Find where the given text appears and provide that cell's center as (X, Y) coordinate. 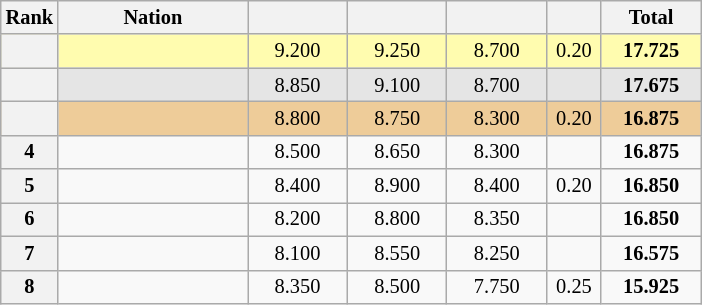
8.250 (497, 253)
8.650 (397, 152)
Nation (153, 17)
Rank (30, 17)
7 (30, 253)
7.750 (497, 287)
17.675 (651, 85)
5 (30, 186)
6 (30, 219)
8.550 (397, 253)
9.200 (298, 51)
8.850 (298, 85)
8.100 (298, 253)
15.925 (651, 287)
17.725 (651, 51)
9.250 (397, 51)
9.100 (397, 85)
8 (30, 287)
8.750 (397, 118)
8.900 (397, 186)
16.575 (651, 253)
0.25 (574, 287)
Total (651, 17)
4 (30, 152)
8.200 (298, 219)
